Capture the cell that displays the provided text and extract its [X, Y] central coordinate. 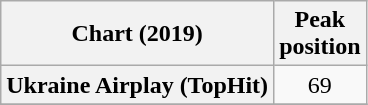
Chart (2019) [138, 34]
69 [320, 85]
Ukraine Airplay (TopHit) [138, 85]
Peakposition [320, 34]
